Search for the cell housing the specified text and yield its [x, y] center coordinate. 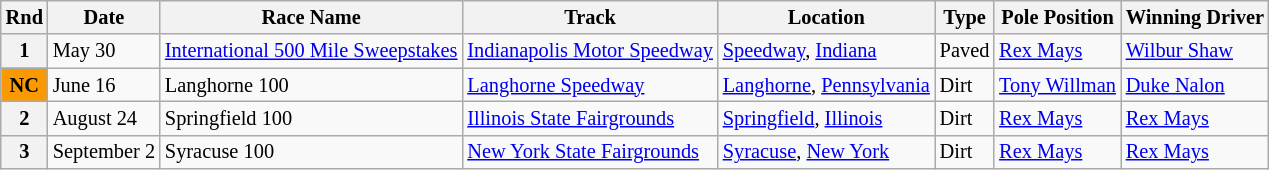
Winning Driver [1195, 17]
Duke Nalon [1195, 85]
Race Name [311, 17]
Langhorne 100 [311, 85]
August 24 [104, 118]
1 [24, 51]
Syracuse, New York [826, 152]
Rnd [24, 17]
Track [590, 17]
Date [104, 17]
Tony Willman [1058, 85]
Springfield, Illinois [826, 118]
Pole Position [1058, 17]
June 16 [104, 85]
May 30 [104, 51]
2 [24, 118]
September 2 [104, 152]
Illinois State Fairgrounds [590, 118]
Syracuse 100 [311, 152]
Speedway, Indiana [826, 51]
Type [965, 17]
Indianapolis Motor Speedway [590, 51]
International 500 Mile Sweepstakes [311, 51]
3 [24, 152]
Wilbur Shaw [1195, 51]
Location [826, 17]
New York State Fairgrounds [590, 152]
Langhorne, Pennsylvania [826, 85]
NC [24, 85]
Paved [965, 51]
Langhorne Speedway [590, 85]
Springfield 100 [311, 118]
